Return [X, Y] of the center of cell containing provided text 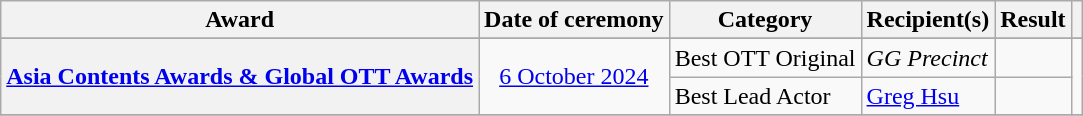
Greg Hsu [928, 96]
Category [765, 20]
6 October 2024 [574, 77]
Best Lead Actor [765, 96]
Award [240, 20]
Date of ceremony [574, 20]
Result [1033, 20]
Best OTT Original [765, 58]
Asia Contents Awards & Global OTT Awards [240, 77]
GG Precinct [928, 58]
Recipient(s) [928, 20]
